Output the (X, Y) coordinate of the center of the cell containing the given text.  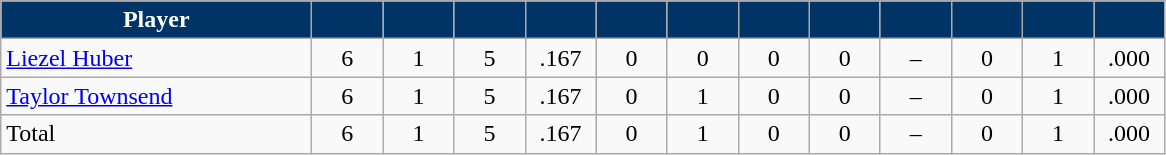
Player (156, 20)
Taylor Townsend (156, 96)
Liezel Huber (156, 58)
Total (156, 134)
